Locate the cell with the specified text and output its (X, Y) center coordinate. 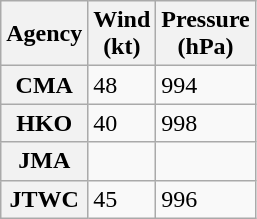
CMA (44, 85)
Wind(kt) (122, 34)
45 (122, 199)
998 (206, 123)
JMA (44, 161)
JTWC (44, 199)
40 (122, 123)
Pressure(hPa) (206, 34)
HKO (44, 123)
Agency (44, 34)
48 (122, 85)
994 (206, 85)
996 (206, 199)
